Capture the cell that displays the provided text and extract its (X, Y) central coordinate. 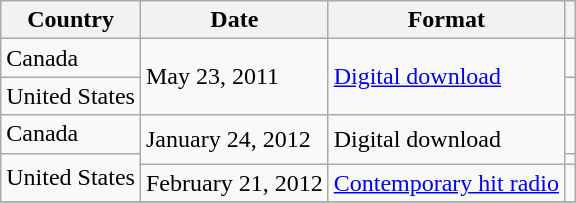
May 23, 2011 (234, 77)
Country (71, 20)
February 21, 2012 (234, 183)
Date (234, 20)
Format (446, 20)
January 24, 2012 (234, 140)
Contemporary hit radio (446, 183)
